Extract the [x, y] coordinate from the center of the cell holding the provided text.  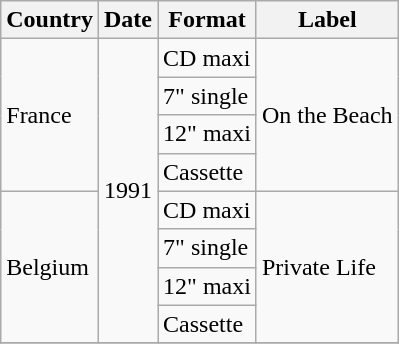
Private Life [327, 267]
Belgium [50, 267]
Date [128, 20]
Format [208, 20]
On the Beach [327, 115]
1991 [128, 191]
Label [327, 20]
France [50, 115]
Country [50, 20]
